Capture the cell that displays the provided text and extract its (X, Y) central coordinate. 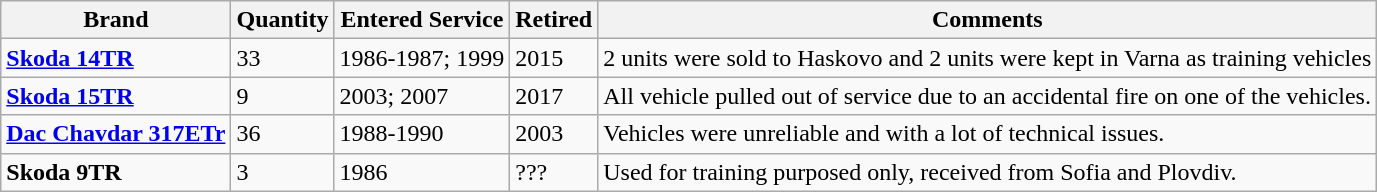
2017 (554, 96)
9 (282, 96)
Skoda 14TR (116, 58)
Brand (116, 20)
33 (282, 58)
Used for training purposed only, received from Sofia and Plovdiv. (988, 172)
2 units were sold to Haskovo and 2 units were kept in Varna as training vehicles (988, 58)
Retired (554, 20)
1986 (422, 172)
2003; 2007 (422, 96)
Comments (988, 20)
36 (282, 134)
Vehicles were unreliable and with a lot of technical issues. (988, 134)
Skoda 9TR (116, 172)
2003 (554, 134)
1986-1987; 1999 (422, 58)
1988-1990 (422, 134)
Dac Chavdar 317ETr (116, 134)
3 (282, 172)
All vehicle pulled out of service due to an accidental fire on one of the vehicles. (988, 96)
2015 (554, 58)
Quantity (282, 20)
Skoda 15TR (116, 96)
Entered Service (422, 20)
??? (554, 172)
